Capture the cell that displays the provided text and extract its (x, y) central coordinate. 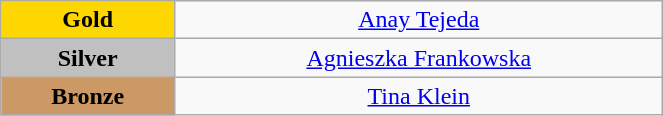
Silver (88, 58)
Agnieszka Frankowska (419, 58)
Anay Tejeda (419, 20)
Gold (88, 20)
Tina Klein (419, 96)
Bronze (88, 96)
